Search for the cell housing the specified text and yield its (X, Y) center coordinate. 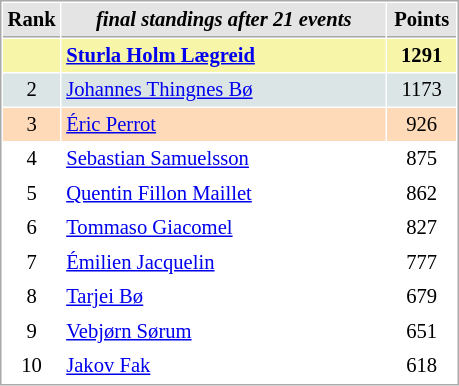
Jakov Fak (224, 366)
Éric Perrot (224, 124)
679 (422, 296)
8 (32, 296)
3 (32, 124)
9 (32, 332)
618 (422, 366)
Rank (32, 20)
651 (422, 332)
Vebjørn Sørum (224, 332)
6 (32, 228)
Émilien Jacquelin (224, 262)
Sebastian Samuelsson (224, 158)
final standings after 21 events (224, 20)
7 (32, 262)
2 (32, 90)
926 (422, 124)
Tommaso Giacomel (224, 228)
1173 (422, 90)
4 (32, 158)
10 (32, 366)
1291 (422, 56)
Sturla Holm Lægreid (224, 56)
5 (32, 194)
Tarjei Bø (224, 296)
Points (422, 20)
827 (422, 228)
Quentin Fillon Maillet (224, 194)
777 (422, 262)
Johannes Thingnes Bø (224, 90)
862 (422, 194)
875 (422, 158)
